For the text-containing cell, return its midpoint in (X, Y) coordinate format. 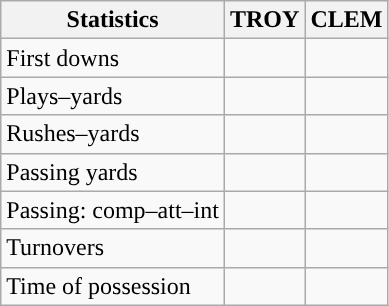
Passing yards (113, 172)
Time of possession (113, 286)
CLEM (346, 20)
Statistics (113, 20)
First downs (113, 58)
Turnovers (113, 248)
Plays–yards (113, 96)
Passing: comp–att–int (113, 210)
TROY (264, 20)
Rushes–yards (113, 134)
